Output the (x, y) coordinate of the center of the cell containing the given text.  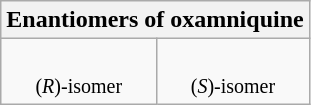
(R)-isomer (79, 72)
Enantiomers of oxamniquine (155, 20)
(S)-isomer (233, 72)
